Locate the cell with the specified text and output its [x, y] center coordinate. 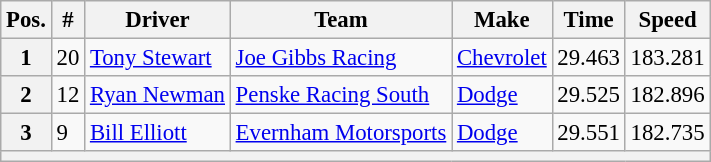
# [68, 20]
Tony Stewart [158, 58]
182.735 [668, 133]
20 [68, 58]
Team [340, 20]
29.525 [588, 95]
Pos. [26, 20]
29.551 [588, 133]
2 [26, 95]
Chevrolet [502, 58]
Bill Elliott [158, 133]
Penske Racing South [340, 95]
182.896 [668, 95]
29.463 [588, 58]
Speed [668, 20]
Driver [158, 20]
Make [502, 20]
9 [68, 133]
183.281 [668, 58]
Evernham Motorsports [340, 133]
3 [26, 133]
Time [588, 20]
12 [68, 95]
1 [26, 58]
Ryan Newman [158, 95]
Joe Gibbs Racing [340, 58]
